Extract the [X, Y] coordinate from the center of the cell holding the provided text.  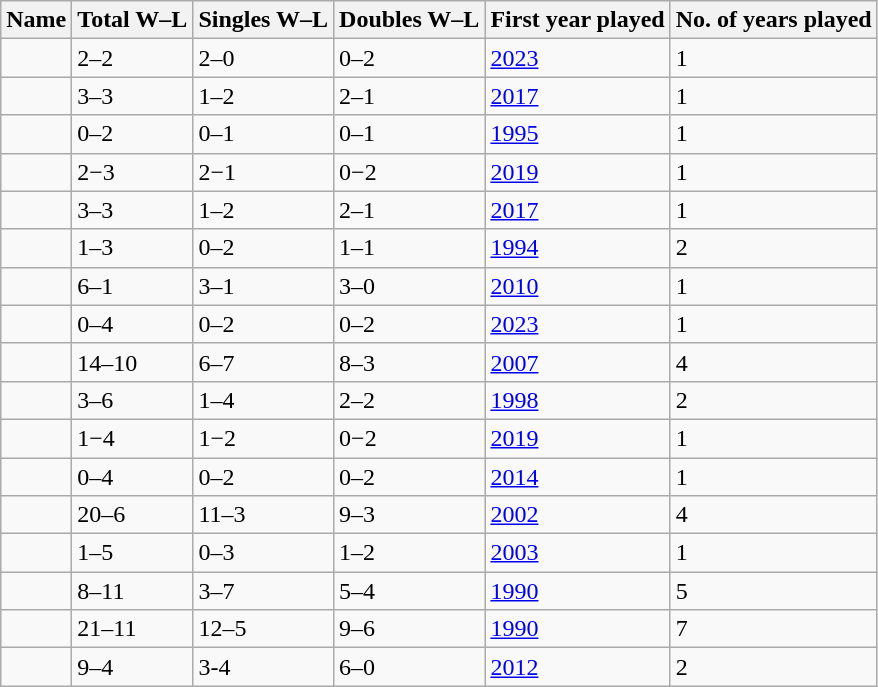
1995 [578, 134]
8–11 [132, 591]
1–3 [132, 248]
2014 [578, 477]
7 [774, 629]
3–0 [410, 286]
1998 [578, 400]
Singles W–L [264, 20]
2−3 [132, 172]
2−1 [264, 172]
2002 [578, 515]
5 [774, 591]
1–4 [264, 400]
0–3 [264, 553]
1–1 [410, 248]
2–0 [264, 58]
21–11 [132, 629]
2003 [578, 553]
9–6 [410, 629]
6–0 [410, 667]
1−2 [264, 438]
12–5 [264, 629]
First year played [578, 20]
20–6 [132, 515]
Total W–L [132, 20]
3-4 [264, 667]
6–1 [132, 286]
1994 [578, 248]
2007 [578, 362]
1−4 [132, 438]
2010 [578, 286]
3–6 [132, 400]
11–3 [264, 515]
9–4 [132, 667]
9–3 [410, 515]
5–4 [410, 591]
2012 [578, 667]
Name [36, 20]
Doubles W–L [410, 20]
3–7 [264, 591]
8–3 [410, 362]
No. of years played [774, 20]
3–1 [264, 286]
6–7 [264, 362]
14–10 [132, 362]
1–5 [132, 553]
